Return [x, y] of the center of cell containing provided text 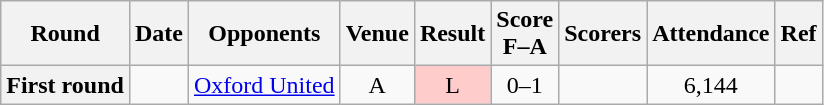
0–1 [525, 85]
6,144 [711, 85]
Venue [377, 34]
Scorers [603, 34]
Oxford United [264, 85]
ScoreF–A [525, 34]
A [377, 85]
Attendance [711, 34]
Date [158, 34]
Round [66, 34]
First round [66, 85]
Opponents [264, 34]
L [452, 85]
Result [452, 34]
Ref [798, 34]
